Scan for the cell matching the given text and deliver its [X, Y] coordinate at center. 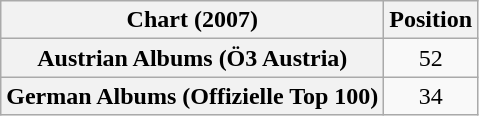
Chart (2007) [192, 20]
Austrian Albums (Ö3 Austria) [192, 58]
Position [431, 20]
52 [431, 58]
German Albums (Offizielle Top 100) [192, 96]
34 [431, 96]
